Find where the given text appears and provide that cell's center as (X, Y) coordinate. 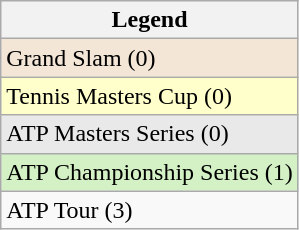
Tennis Masters Cup (0) (150, 96)
Grand Slam (0) (150, 58)
ATP Tour (3) (150, 210)
ATP Masters Series (0) (150, 134)
ATP Championship Series (1) (150, 172)
Legend (150, 20)
